Scan for the cell matching the given text and deliver its (X, Y) coordinate at center. 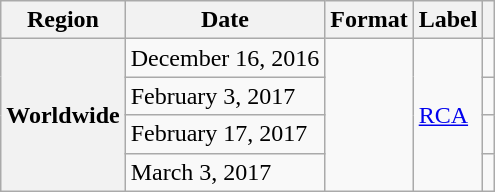
Format (369, 20)
February 17, 2017 (225, 134)
RCA (448, 115)
Label (448, 20)
Date (225, 20)
February 3, 2017 (225, 96)
Worldwide (63, 115)
December 16, 2016 (225, 58)
Region (63, 20)
March 3, 2017 (225, 172)
